Capture the cell that displays the provided text and extract its [x, y] central coordinate. 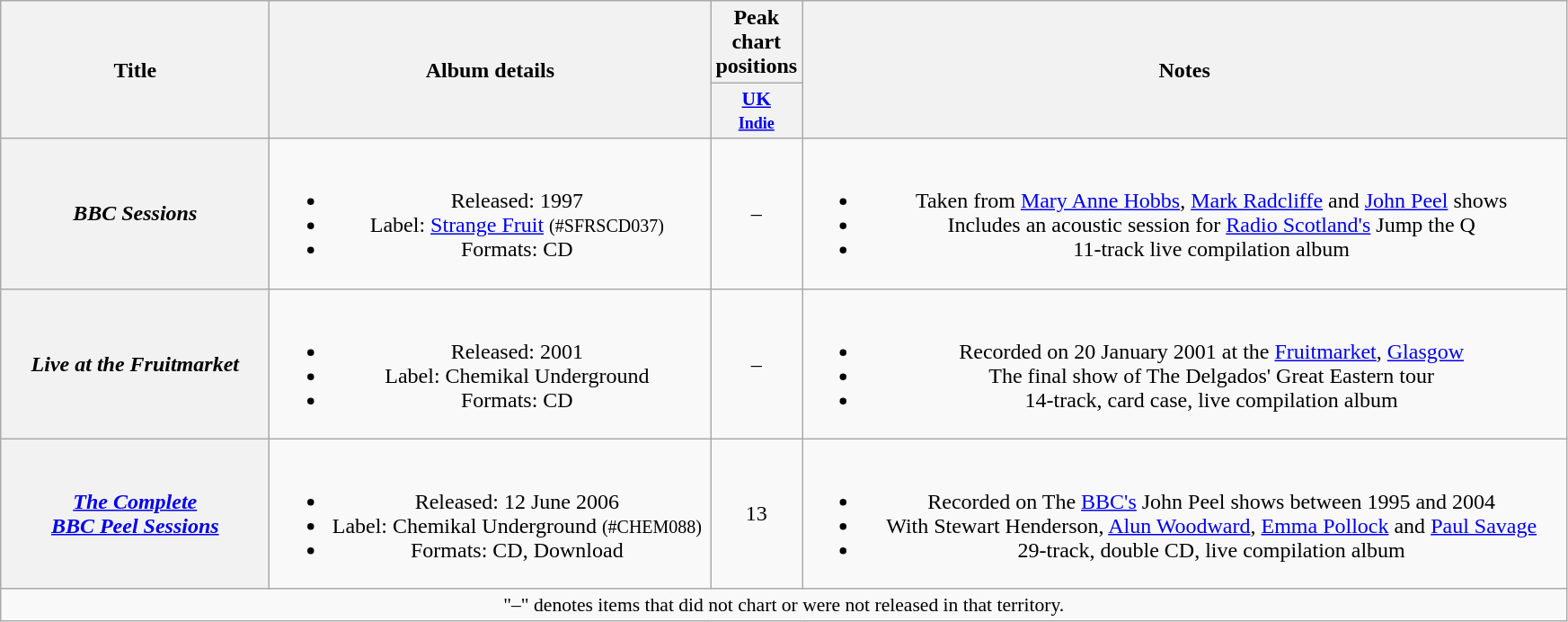
Released: 2001Label: Chemikal UndergroundFormats: CD [491, 363]
Recorded on 20 January 2001 at the Fruitmarket, GlasgowThe final show of The Delgados' Great Eastern tour14-track, card case, live compilation album [1184, 363]
13 [757, 514]
Released: 1997Label: Strange Fruit (#SFRSCD037)Formats: CD [491, 214]
UKIndie [757, 111]
Live at the Fruitmarket [135, 363]
Notes [1184, 70]
The CompleteBBC Peel Sessions [135, 514]
Title [135, 70]
"–" denotes items that did not chart or were not released in that territory. [784, 605]
Peak chart positions [757, 42]
BBC Sessions [135, 214]
Released: 12 June 2006Label: Chemikal Underground (#CHEM088)Formats: CD, Download [491, 514]
Album details [491, 70]
